Find where the given text appears and provide that cell's center as [X, Y] coordinate. 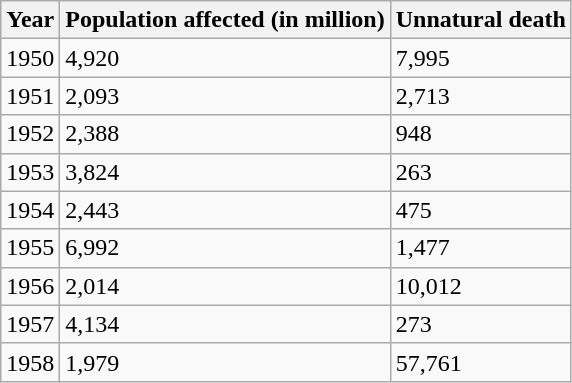
263 [480, 172]
2,014 [225, 286]
2,443 [225, 210]
Population affected (in million) [225, 20]
948 [480, 134]
1953 [30, 172]
1958 [30, 362]
1955 [30, 248]
1951 [30, 96]
Year [30, 20]
2,713 [480, 96]
1950 [30, 58]
273 [480, 324]
6,992 [225, 248]
10,012 [480, 286]
1954 [30, 210]
475 [480, 210]
57,761 [480, 362]
2,388 [225, 134]
3,824 [225, 172]
7,995 [480, 58]
1,477 [480, 248]
1956 [30, 286]
Unnatural death [480, 20]
2,093 [225, 96]
1,979 [225, 362]
1952 [30, 134]
4,920 [225, 58]
1957 [30, 324]
4,134 [225, 324]
